Locate the cell with the specified text and output its (x, y) center coordinate. 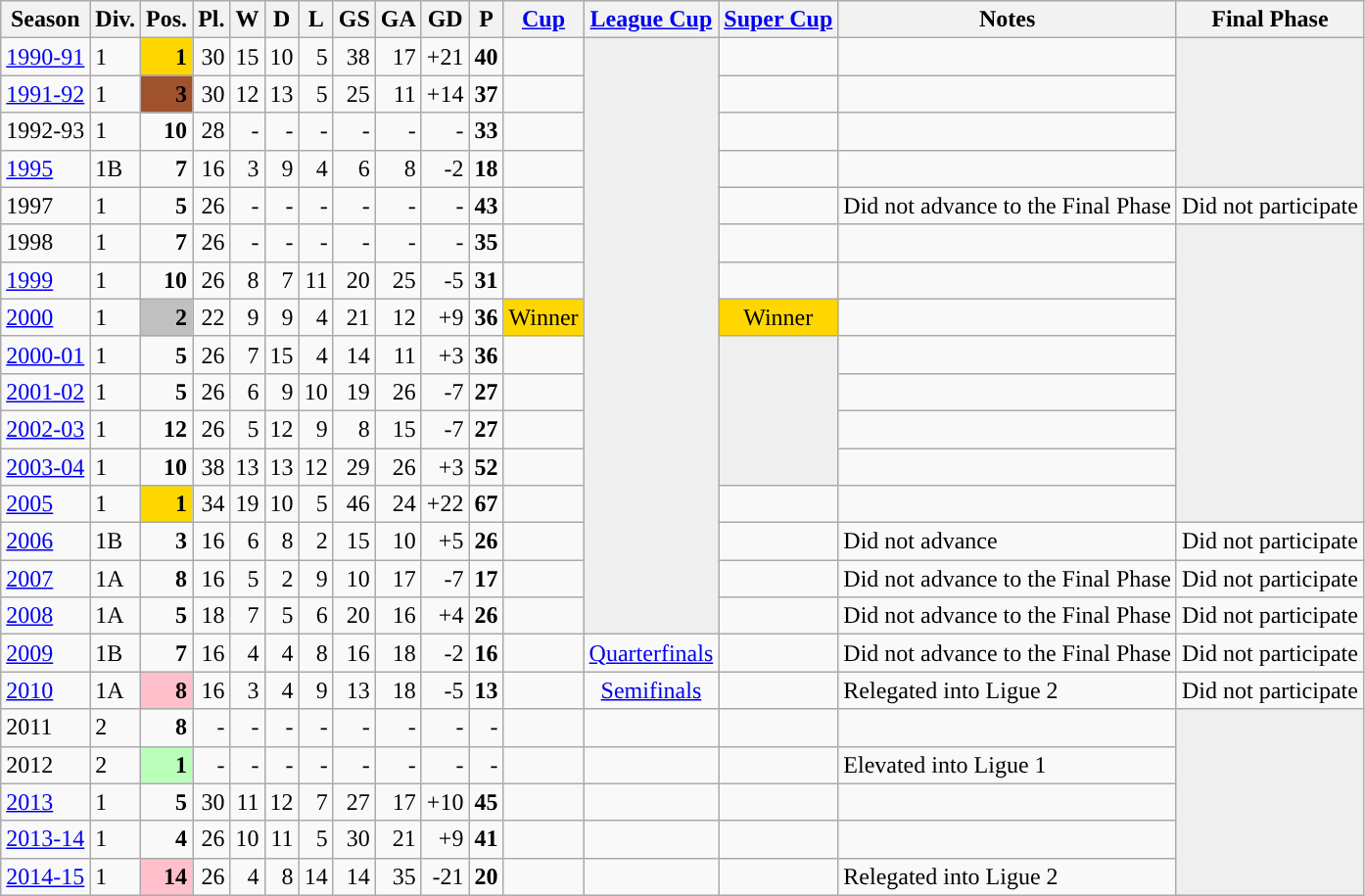
+22 (445, 504)
Div. (116, 20)
1999 (45, 280)
2009 (45, 653)
1991-92 (45, 94)
2007 (45, 579)
2013-14 (45, 839)
P (486, 20)
33 (486, 131)
22 (212, 317)
2012 (45, 765)
Season (45, 20)
1990-91 (45, 57)
1998 (45, 243)
2000-01 (45, 354)
24 (398, 504)
2000 (45, 317)
GA (398, 20)
Quarterfinals (651, 653)
2010 (45, 690)
2001-02 (45, 392)
2005 (45, 504)
34 (212, 504)
Final Phase (1269, 20)
43 (486, 206)
37 (486, 94)
Super Cup (778, 20)
2013 (45, 802)
28 (212, 131)
+5 (445, 542)
GD (445, 20)
2008 (45, 616)
+21 (445, 57)
Did not advance (1008, 542)
Semifinals (651, 690)
2003-04 (45, 467)
Pos. (166, 20)
W (247, 20)
1995 (45, 168)
2002-03 (45, 429)
Notes (1008, 20)
Elevated into Ligue 1 (1008, 765)
D (282, 20)
1992-93 (45, 131)
L (315, 20)
2014-15 (45, 876)
2011 (45, 728)
-21 (445, 876)
67 (486, 504)
40 (486, 57)
GS (354, 20)
29 (354, 467)
+10 (445, 802)
Cup (543, 20)
Pl. (212, 20)
41 (486, 839)
46 (354, 504)
31 (486, 280)
1997 (45, 206)
League Cup (651, 20)
45 (486, 802)
+4 (445, 616)
2006 (45, 542)
+14 (445, 94)
52 (486, 467)
